Extract the [x, y] coordinate from the center of the cell holding the provided text.  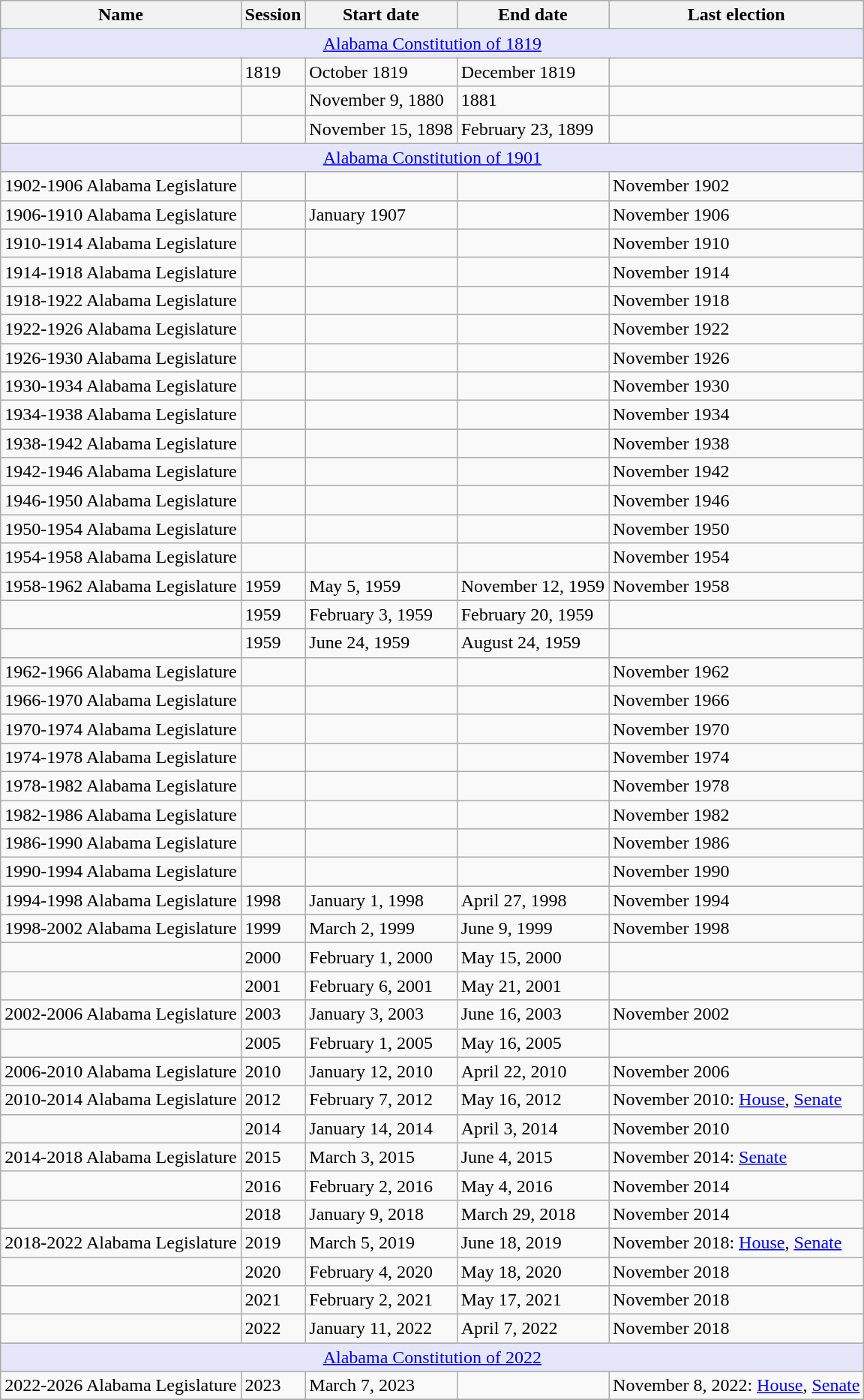
January 1907 [381, 215]
Session [273, 15]
November 1910 [736, 243]
1881 [532, 101]
November 1982 [736, 814]
April 3, 2014 [532, 1128]
November 1902 [736, 186]
1998-2002 Alabama Legislature [121, 929]
November 1906 [736, 215]
1986-1990 Alabama Legislature [121, 843]
2014 [273, 1128]
Alabama Constitution of 2022 [432, 1357]
November 1994 [736, 900]
Alabama Constitution of 1901 [432, 158]
1819 [273, 72]
November 1950 [736, 529]
November 9, 1880 [381, 101]
May 16, 2012 [532, 1100]
2005 [273, 1043]
2020 [273, 1272]
February 3, 1959 [381, 614]
2006-2010 Alabama Legislature [121, 1071]
November 2018: House, Senate [736, 1242]
1942-1946 Alabama Legislature [121, 472]
1990-1994 Alabama Legislature [121, 872]
February 2, 2021 [381, 1300]
2023 [273, 1386]
1922-1926 Alabama Legislature [121, 329]
November 1946 [736, 500]
November 12, 1959 [532, 586]
June 24, 1959 [381, 643]
May 17, 2021 [532, 1300]
2022-2026 Alabama Legislature [121, 1386]
March 3, 2015 [381, 1157]
April 22, 2010 [532, 1071]
1930-1934 Alabama Legislature [121, 386]
January 12, 2010 [381, 1071]
November 1966 [736, 700]
February 1, 2000 [381, 957]
November 1958 [736, 586]
May 18, 2020 [532, 1272]
1978-1982 Alabama Legislature [121, 786]
November 1942 [736, 472]
1914-1918 Alabama Legislature [121, 272]
1999 [273, 929]
2021 [273, 1300]
2015 [273, 1157]
1982-1986 Alabama Legislature [121, 814]
February 7, 2012 [381, 1100]
February 20, 1959 [532, 614]
November 1938 [736, 443]
1958-1962 Alabama Legislature [121, 586]
November 1962 [736, 671]
April 27, 1998 [532, 900]
May 5, 1959 [381, 586]
May 4, 2016 [532, 1185]
November 8, 2022: House, Senate [736, 1386]
November 2010: House, Senate [736, 1100]
November 1930 [736, 386]
1910-1914 Alabama Legislature [121, 243]
November 2014: Senate [736, 1157]
November 1954 [736, 557]
January 9, 2018 [381, 1214]
2002-2006 Alabama Legislature [121, 1014]
1950-1954 Alabama Legislature [121, 529]
November 2002 [736, 1014]
November 1974 [736, 757]
January 1, 1998 [381, 900]
1966-1970 Alabama Legislature [121, 700]
October 1819 [381, 72]
February 23, 1899 [532, 129]
January 14, 2014 [381, 1128]
2016 [273, 1185]
March 5, 2019 [381, 1242]
June 4, 2015 [532, 1157]
November 1914 [736, 272]
June 16, 2003 [532, 1014]
March 2, 1999 [381, 929]
November 1922 [736, 329]
January 3, 2003 [381, 1014]
November 1918 [736, 300]
1938-1942 Alabama Legislature [121, 443]
April 7, 2022 [532, 1329]
March 7, 2023 [381, 1386]
2000 [273, 957]
2001 [273, 986]
Alabama Constitution of 1819 [432, 44]
End date [532, 15]
1970-1974 Alabama Legislature [121, 729]
May 15, 2000 [532, 957]
1946-1950 Alabama Legislature [121, 500]
2012 [273, 1100]
1998 [273, 900]
November 1998 [736, 929]
1954-1958 Alabama Legislature [121, 557]
2010 [273, 1071]
2022 [273, 1329]
November 2006 [736, 1071]
November 1970 [736, 729]
2018 [273, 1214]
February 6, 2001 [381, 986]
1906-1910 Alabama Legislature [121, 215]
2014-2018 Alabama Legislature [121, 1157]
March 29, 2018 [532, 1214]
November 1978 [736, 786]
1962-1966 Alabama Legislature [121, 671]
1918-1922 Alabama Legislature [121, 300]
February 1, 2005 [381, 1043]
1934-1938 Alabama Legislature [121, 415]
November 1986 [736, 843]
Last election [736, 15]
February 2, 2016 [381, 1185]
November 15, 1898 [381, 129]
November 1926 [736, 358]
2018-2022 Alabama Legislature [121, 1242]
June 9, 1999 [532, 929]
Name [121, 15]
1994-1998 Alabama Legislature [121, 900]
1926-1930 Alabama Legislature [121, 358]
February 4, 2020 [381, 1272]
2019 [273, 1242]
2010-2014 Alabama Legislature [121, 1100]
Start date [381, 15]
May 21, 2001 [532, 986]
2003 [273, 1014]
June 18, 2019 [532, 1242]
November 2010 [736, 1128]
November 1934 [736, 415]
1974-1978 Alabama Legislature [121, 757]
December 1819 [532, 72]
1902-1906 Alabama Legislature [121, 186]
November 1990 [736, 872]
August 24, 1959 [532, 643]
January 11, 2022 [381, 1329]
May 16, 2005 [532, 1043]
